Capture the cell that displays the provided text and extract its [X, Y] central coordinate. 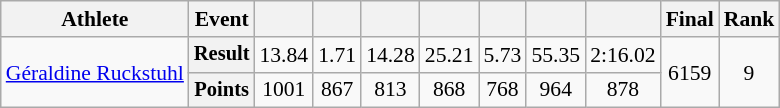
Points [222, 90]
14.28 [390, 55]
Event [222, 19]
25.21 [450, 55]
55.35 [556, 55]
1.71 [337, 55]
9 [750, 72]
5.73 [502, 55]
Result [222, 55]
813 [390, 90]
Athlete [95, 19]
13.84 [284, 55]
878 [622, 90]
2:16.02 [622, 55]
768 [502, 90]
6159 [690, 72]
964 [556, 90]
Rank [750, 19]
Géraldine Ruckstuhl [95, 72]
868 [450, 90]
1001 [284, 90]
867 [337, 90]
Final [690, 19]
